Capture the cell that displays the provided text and extract its [x, y] central coordinate. 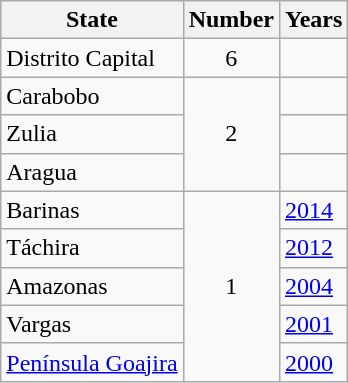
Carabobo [92, 96]
2014 [314, 210]
Barinas [92, 210]
Amazonas [92, 286]
2004 [314, 286]
Number [231, 20]
2000 [314, 362]
Zulia [92, 134]
2 [231, 134]
State [92, 20]
Distrito Capital [92, 58]
6 [231, 58]
Táchira [92, 248]
Years [314, 20]
1 [231, 286]
Vargas [92, 324]
2001 [314, 324]
Península Goajira [92, 362]
Aragua [92, 172]
2012 [314, 248]
